Detect which cell encompasses the target text, then output its [x, y] center coordinate. 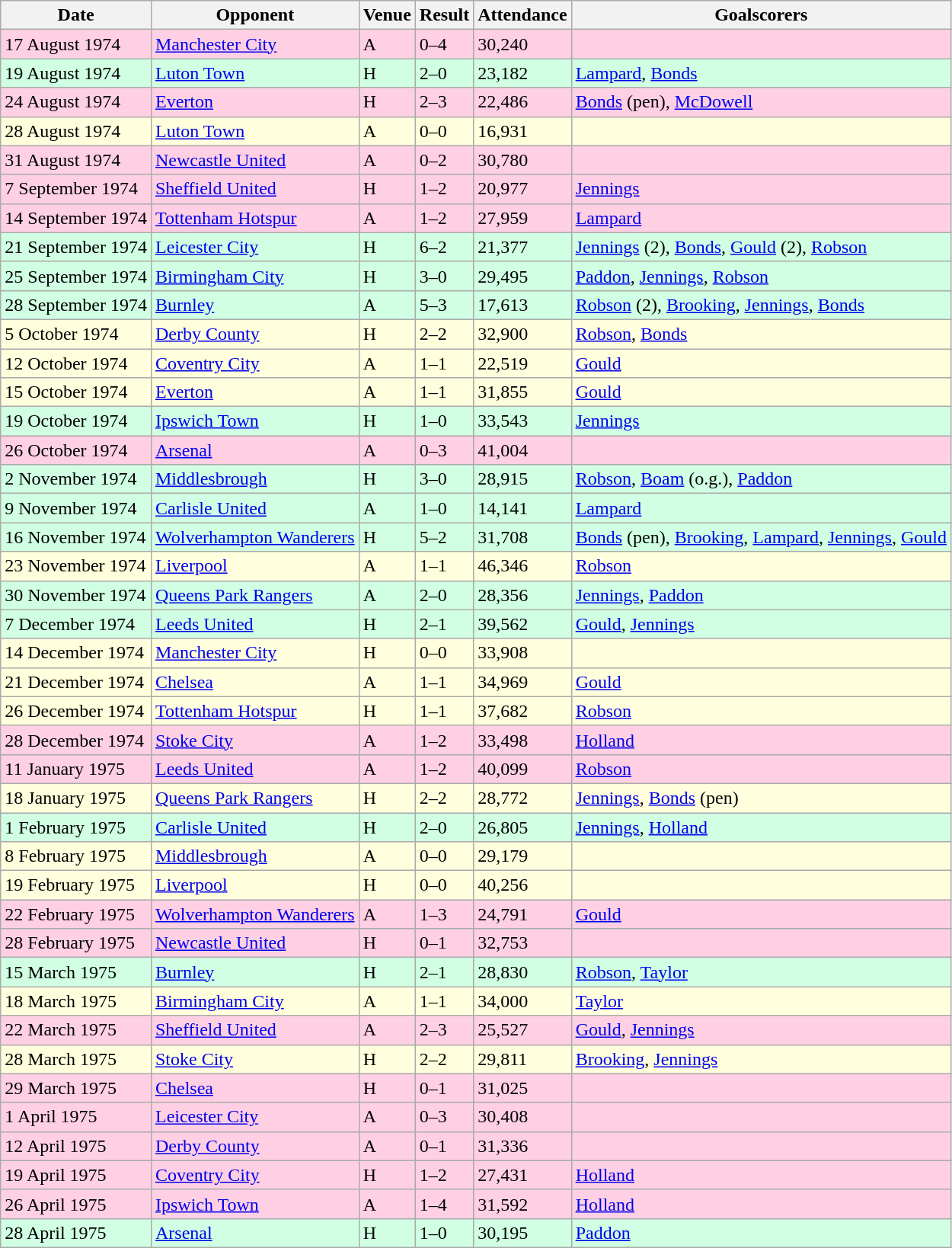
21,377 [522, 247]
5 October 1974 [76, 334]
24 August 1974 [76, 102]
Robson, Bonds [761, 334]
Jennings, Bonds (pen) [761, 798]
30,195 [522, 1233]
29 March 1975 [76, 1088]
28 August 1974 [76, 131]
34,969 [522, 682]
33,498 [522, 740]
Paddon, Jennings, Robson [761, 276]
29,179 [522, 856]
7 December 1974 [76, 624]
21 September 1974 [76, 247]
30 November 1974 [76, 595]
18 January 1975 [76, 798]
Jennings (2), Bonds, Gould (2), Robson [761, 247]
17 August 1974 [76, 44]
28 March 1975 [76, 1059]
39,562 [522, 624]
19 February 1975 [76, 885]
30,240 [522, 44]
30,408 [522, 1117]
40,256 [522, 885]
30,780 [522, 160]
19 April 1975 [76, 1175]
19 August 1974 [76, 73]
0–2 [444, 160]
Attendance [522, 15]
1 April 1975 [76, 1117]
Goalscorers [761, 15]
1–4 [444, 1204]
29,495 [522, 276]
17,613 [522, 305]
Robson, Boam (o.g.), Paddon [761, 479]
18 March 1975 [76, 1001]
14 December 1974 [76, 653]
7 September 1974 [76, 189]
15 March 1975 [76, 972]
31 August 1974 [76, 160]
6–2 [444, 247]
26,805 [522, 827]
5–2 [444, 537]
23,182 [522, 73]
2 November 1974 [76, 479]
37,682 [522, 711]
27,959 [522, 218]
31,708 [522, 537]
9 November 1974 [76, 508]
Lampard, Bonds [761, 73]
11 January 1975 [76, 769]
Result [444, 15]
20,977 [522, 189]
Date [76, 15]
46,346 [522, 566]
31,336 [522, 1146]
Venue [387, 15]
Paddon [761, 1233]
31,855 [522, 392]
25,527 [522, 1030]
12 October 1974 [76, 363]
28,915 [522, 479]
28 September 1974 [76, 305]
26 April 1975 [76, 1204]
23 November 1974 [76, 566]
1 February 1975 [76, 827]
29,811 [522, 1059]
14,141 [522, 508]
21 December 1974 [76, 682]
Bonds (pen), McDowell [761, 102]
16,931 [522, 131]
28 December 1974 [76, 740]
Brooking, Jennings [761, 1059]
Opponent [254, 15]
14 September 1974 [76, 218]
24,791 [522, 914]
Taylor [761, 1001]
40,099 [522, 769]
32,753 [522, 943]
28,356 [522, 595]
Jennings, Holland [761, 827]
28,772 [522, 798]
15 October 1974 [76, 392]
31,025 [522, 1088]
Robson, Taylor [761, 972]
33,543 [522, 421]
28 April 1975 [76, 1233]
41,004 [522, 450]
22,519 [522, 363]
12 April 1975 [76, 1146]
1–3 [444, 914]
22 February 1975 [76, 914]
27,431 [522, 1175]
25 September 1974 [76, 276]
Bonds (pen), Brooking, Lampard, Jennings, Gould [761, 537]
22,486 [522, 102]
8 February 1975 [76, 856]
Robson (2), Brooking, Jennings, Bonds [761, 305]
26 October 1974 [76, 450]
Jennings, Paddon [761, 595]
28,830 [522, 972]
31,592 [522, 1204]
34,000 [522, 1001]
22 March 1975 [76, 1030]
33,908 [522, 653]
26 December 1974 [76, 711]
32,900 [522, 334]
0–4 [444, 44]
16 November 1974 [76, 537]
5–3 [444, 305]
19 October 1974 [76, 421]
28 February 1975 [76, 943]
